Return (X, Y) of the center of cell containing provided text 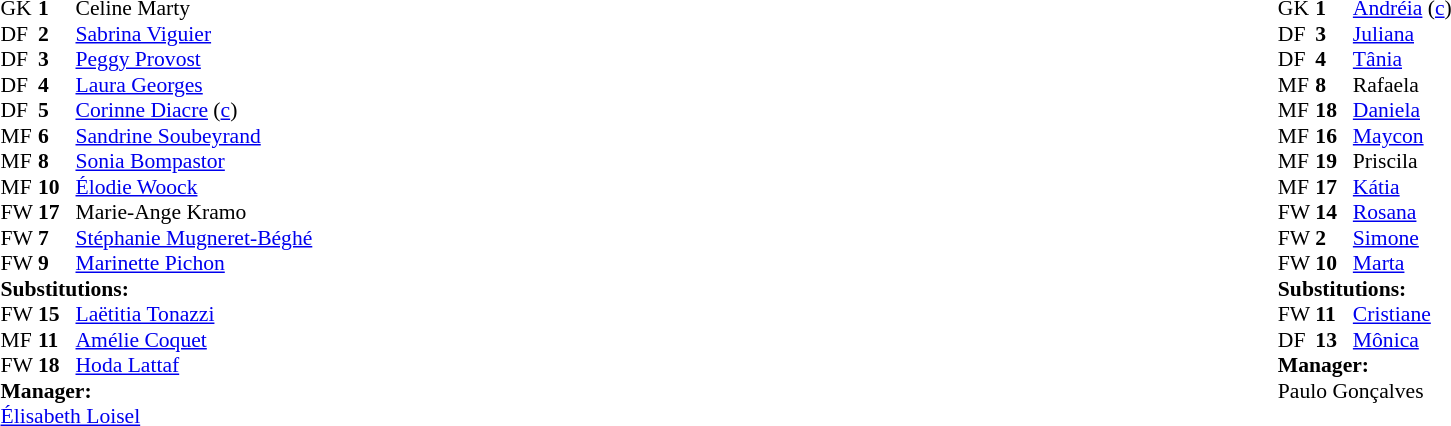
Hoda Lattaf (194, 365)
13 (1334, 340)
Laëtitia Tonazzi (194, 315)
Laura Georges (194, 85)
5 (57, 111)
Sandrine Soubeyrand (194, 136)
6 (57, 136)
14 (1334, 213)
Corinne Diacre (c) (194, 111)
Marie-Ange Kramo (194, 213)
9 (57, 263)
Sonia Bompastor (194, 161)
Manager: (156, 391)
Élodie Woock (194, 187)
Peggy Provost (194, 59)
19 (1334, 161)
Amélie Coquet (194, 340)
15 (57, 315)
Substitutions: (156, 289)
Stéphanie Mugneret-Béghé (194, 238)
16 (1334, 136)
Sabrina Viguier (194, 34)
7 (57, 238)
Marinette Pichon (194, 263)
